Provide the (X, Y) coordinate of the cell's center where the given text is located.  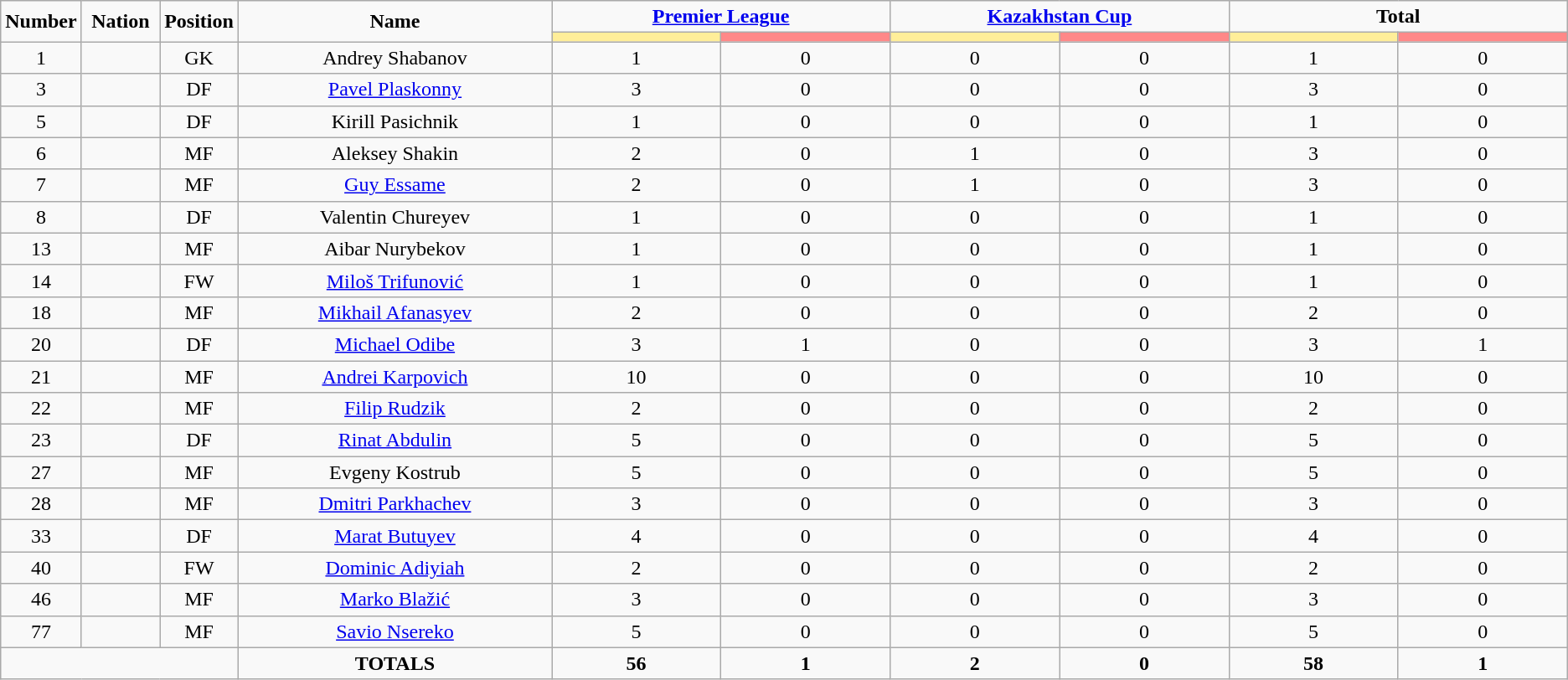
58 (1313, 663)
14 (41, 281)
21 (41, 376)
Name (395, 22)
Miloš Trifunović (395, 281)
Michael Odibe (395, 344)
Dominic Adiyiah (395, 568)
56 (636, 663)
Valentin Chureyev (395, 217)
46 (41, 600)
Marko Blažić (395, 600)
28 (41, 504)
Kirill Pasichnik (395, 121)
Position (199, 22)
Mikhail Afanasyev (395, 312)
Andrey Shabanov (395, 58)
Pavel Plaskonny (395, 90)
Dmitri Parkhachev (395, 504)
77 (41, 631)
Guy Essame (395, 185)
Marat Butuyev (395, 536)
Filip Rudzik (395, 409)
Andrei Karpovich (395, 376)
6 (41, 153)
27 (41, 472)
Premier League (720, 17)
40 (41, 568)
33 (41, 536)
22 (41, 409)
Kazakhstan Cup (1060, 17)
Evgeny Kostrub (395, 472)
Aibar Nurybekov (395, 249)
13 (41, 249)
18 (41, 312)
Total (1398, 17)
Rinat Abdulin (395, 440)
20 (41, 344)
Number (41, 22)
Aleksey Shakin (395, 153)
7 (41, 185)
8 (41, 217)
GK (199, 58)
Nation (121, 22)
23 (41, 440)
TOTALS (395, 663)
Savio Nsereko (395, 631)
